Identify which cell holds the provided text, then report its (x, y) central coordinate. 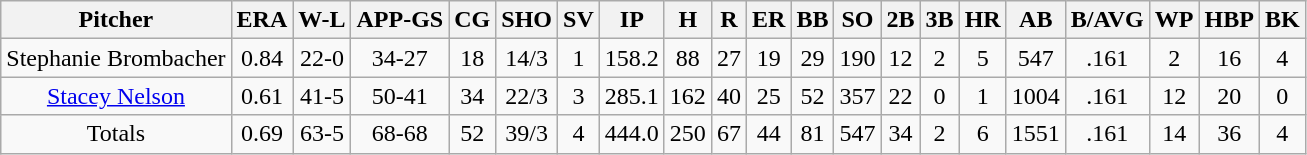
1004 (1036, 96)
Totals (116, 134)
50-41 (400, 96)
HR (982, 20)
88 (688, 58)
29 (812, 58)
5 (982, 58)
81 (812, 134)
R (728, 20)
285.1 (632, 96)
44 (768, 134)
158.2 (632, 58)
AB (1036, 20)
0.61 (262, 96)
B/AVG (1107, 20)
WP (1174, 20)
18 (472, 58)
250 (688, 134)
BK (1282, 20)
68-68 (400, 134)
14 (1174, 134)
36 (1229, 134)
3B (940, 20)
ER (768, 20)
63-5 (322, 134)
22-0 (322, 58)
Stacey Nelson (116, 96)
25 (768, 96)
39/3 (527, 134)
3 (579, 96)
14/3 (527, 58)
0.84 (262, 58)
Stephanie Brombacher (116, 58)
IP (632, 20)
22 (900, 96)
CG (472, 20)
H (688, 20)
67 (728, 134)
W-L (322, 20)
40 (728, 96)
444.0 (632, 134)
20 (1229, 96)
ERA (262, 20)
41-5 (322, 96)
19 (768, 58)
162 (688, 96)
6 (982, 134)
2B (900, 20)
APP-GS (400, 20)
BB (812, 20)
Pitcher (116, 20)
SV (579, 20)
0.69 (262, 134)
SO (858, 20)
16 (1229, 58)
27 (728, 58)
SHO (527, 20)
357 (858, 96)
1551 (1036, 134)
190 (858, 58)
22/3 (527, 96)
34-27 (400, 58)
HBP (1229, 20)
